Determine the [X, Y] coordinate at the center of the cell enclosing the given text.  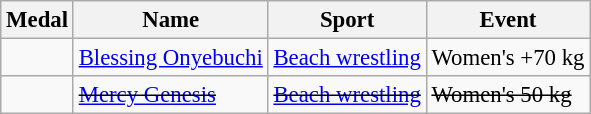
Women's 50 kg [508, 95]
Blessing Onyebuchi [170, 58]
Name [170, 20]
Women's +70 kg [508, 58]
Medal [38, 20]
Mercy Genesis [170, 95]
Sport [347, 20]
Event [508, 20]
